Return the (X, Y) coordinate for the center point of the cell that contains the specified text.  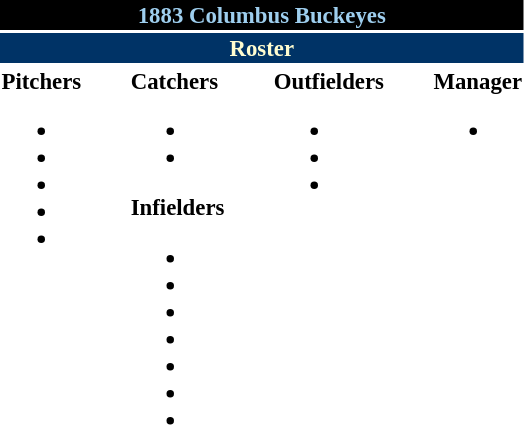
1883 Columbus Buckeyes (262, 15)
Roster (262, 48)
